Detect which cell encompasses the target text, then output its [x, y] center coordinate. 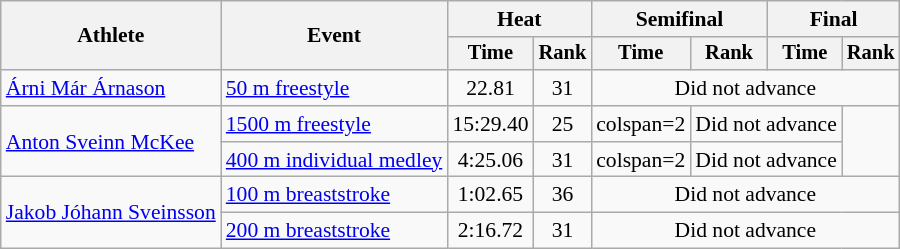
Heat [519, 19]
Final [834, 19]
22.81 [490, 88]
36 [563, 195]
Anton Sveinn McKee [111, 142]
25 [563, 124]
Árni Már Árnason [111, 88]
50 m freestyle [334, 88]
100 m breaststroke [334, 195]
4:25.06 [490, 160]
Event [334, 36]
Semifinal [680, 19]
1:02.65 [490, 195]
1500 m freestyle [334, 124]
15:29.40 [490, 124]
2:16.72 [490, 231]
Jakob Jóhann Sveinsson [111, 212]
400 m individual medley [334, 160]
Athlete [111, 36]
200 m breaststroke [334, 231]
